Extract the (X, Y) coordinate from the center of the cell holding the provided text.  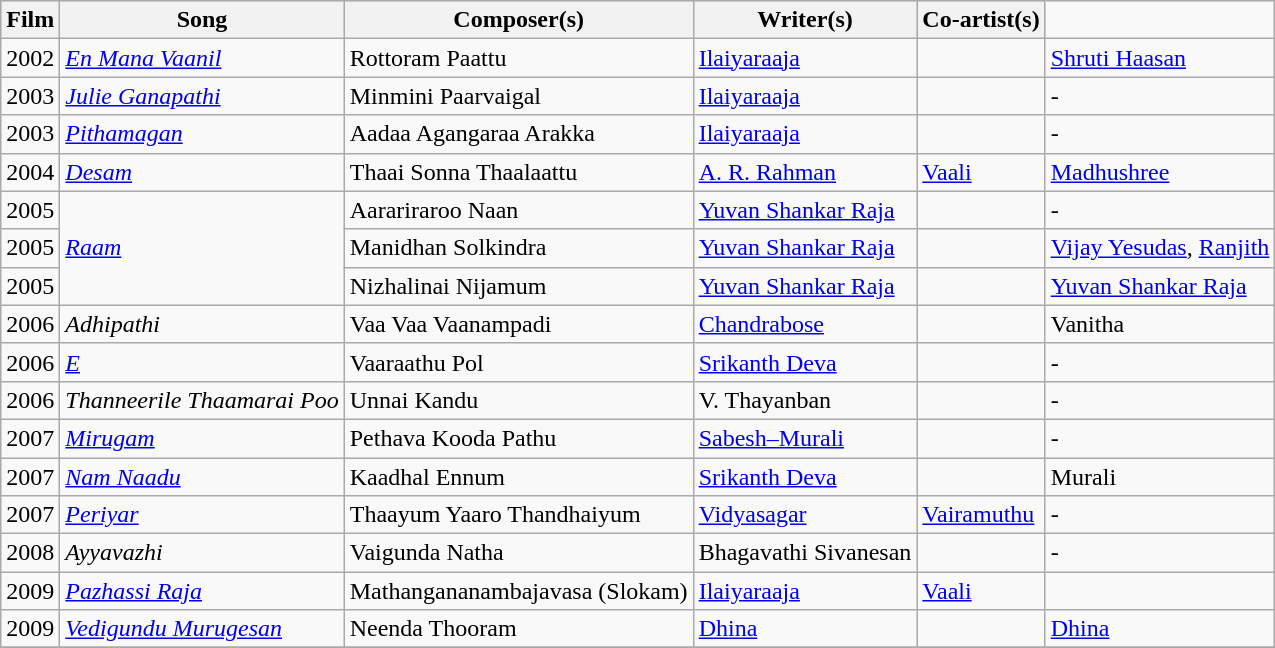
Vaa Vaa Vaanampadi (518, 324)
Song (202, 20)
Unnai Kandu (518, 400)
Film (30, 20)
Periyar (202, 515)
Madhushree (1160, 172)
Manidhan Solkindra (518, 248)
Mirugam (202, 438)
Vedigundu Murugesan (202, 629)
Shruti Haasan (1160, 58)
V. Thayanban (805, 400)
Pazhassi Raja (202, 591)
Composer(s) (518, 20)
Pithamagan (202, 134)
Thanneerile Thaamarai Poo (202, 400)
En Mana Vaanil (202, 58)
Thaai Sonna Thaalaattu (518, 172)
Rottoram Paattu (518, 58)
Pethava Kooda Pathu (518, 438)
Nizhalinai Nijamum (518, 286)
Aadaa Agangaraa Arakka (518, 134)
Thaayum Yaaro Thandhaiyum (518, 515)
Co-artist(s) (981, 20)
Vaaraathu Pol (518, 362)
Vijay Yesudas, Ranjith (1160, 248)
2002 (30, 58)
E (202, 362)
Kaadhal Ennum (518, 477)
2004 (30, 172)
Mathangananambajavasa (Slokam) (518, 591)
Nam Naadu (202, 477)
Desam (202, 172)
2008 (30, 553)
Vairamuthu (981, 515)
Murali (1160, 477)
Vanitha (1160, 324)
Aarariraroo Naan (518, 210)
Adhipathi (202, 324)
Bhagavathi Sivanesan (805, 553)
Vidyasagar (805, 515)
Writer(s) (805, 20)
Julie Ganapathi (202, 96)
Ayyavazhi (202, 553)
Neenda Thooram (518, 629)
Sabesh–Murali (805, 438)
Raam (202, 248)
A. R. Rahman (805, 172)
Minmini Paarvaigal (518, 96)
Chandrabose (805, 324)
Vaigunda Natha (518, 553)
